Search for the cell housing the specified text and yield its [x, y] center coordinate. 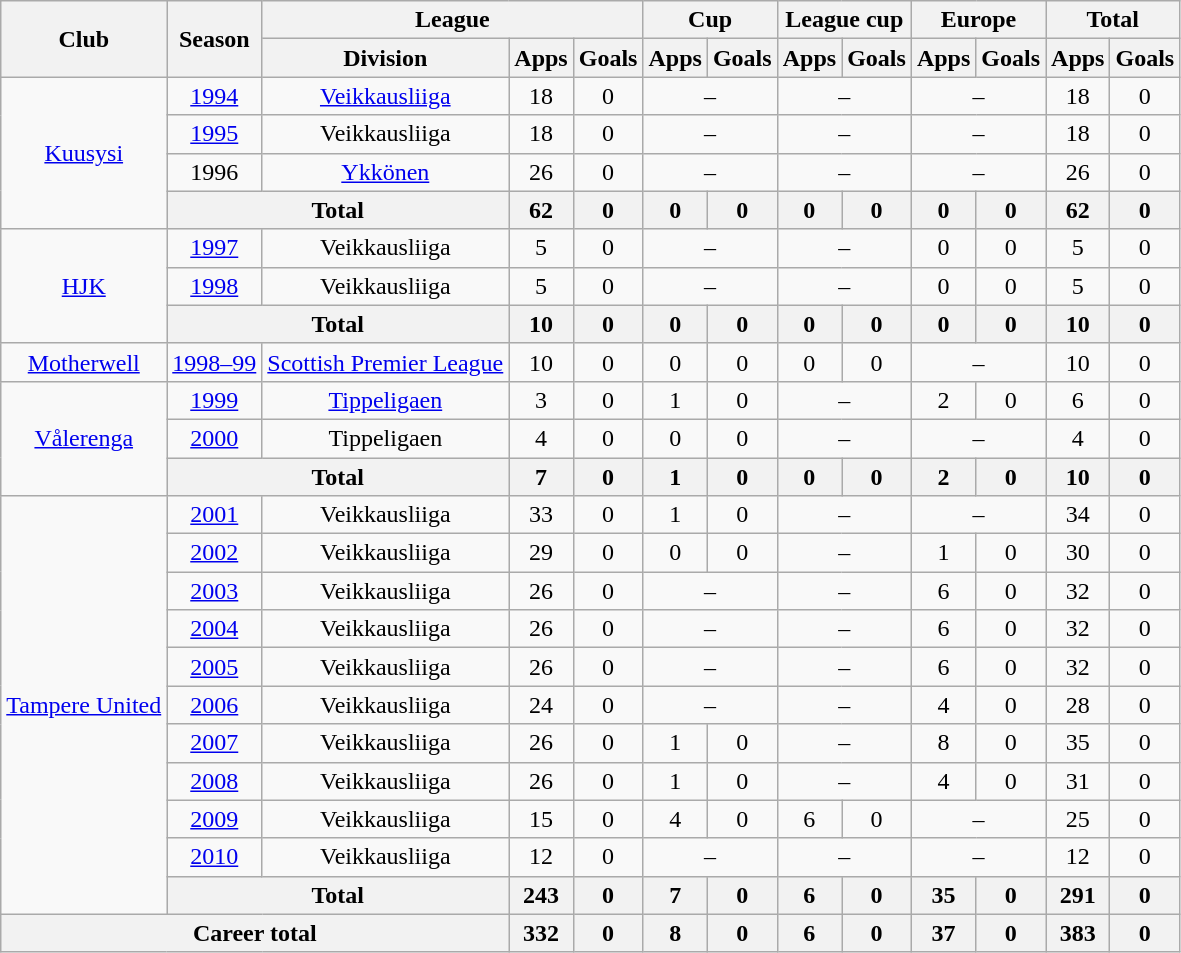
291 [1078, 895]
Kuusysi [84, 153]
15 [541, 819]
Club [84, 39]
2007 [214, 743]
2002 [214, 553]
2008 [214, 781]
30 [1078, 553]
2006 [214, 705]
2000 [214, 438]
25 [1078, 819]
2004 [214, 629]
Scottish Premier League [386, 362]
Tampere United [84, 706]
2009 [214, 819]
37 [943, 933]
HJK [84, 286]
2001 [214, 515]
31 [1078, 781]
Season [214, 39]
28 [1078, 705]
1998–99 [214, 362]
24 [541, 705]
League [452, 20]
3 [541, 400]
1994 [214, 96]
Division [386, 58]
Career total [255, 933]
332 [541, 933]
Europe [978, 20]
1995 [214, 134]
2003 [214, 591]
1997 [214, 248]
34 [1078, 515]
2010 [214, 857]
Vålerenga [84, 438]
Ykkönen [386, 172]
Motherwell [84, 362]
1996 [214, 172]
2005 [214, 667]
1999 [214, 400]
29 [541, 553]
League cup [844, 20]
383 [1078, 933]
Cup [710, 20]
33 [541, 515]
243 [541, 895]
1998 [214, 286]
